From the cell containing the given text, extract its center point as [X, Y] coordinate. 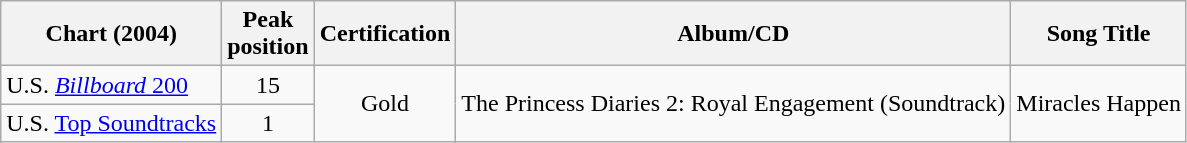
Song Title [1099, 34]
Certification [385, 34]
Album/CD [734, 34]
U.S. Billboard 200 [112, 85]
15 [268, 85]
Gold [385, 104]
The Princess Diaries 2: Royal Engagement (Soundtrack) [734, 104]
Peakposition [268, 34]
Miracles Happen [1099, 104]
U.S. Top Soundtracks [112, 123]
1 [268, 123]
Chart (2004) [112, 34]
